Capture the cell that displays the provided text and extract its (X, Y) central coordinate. 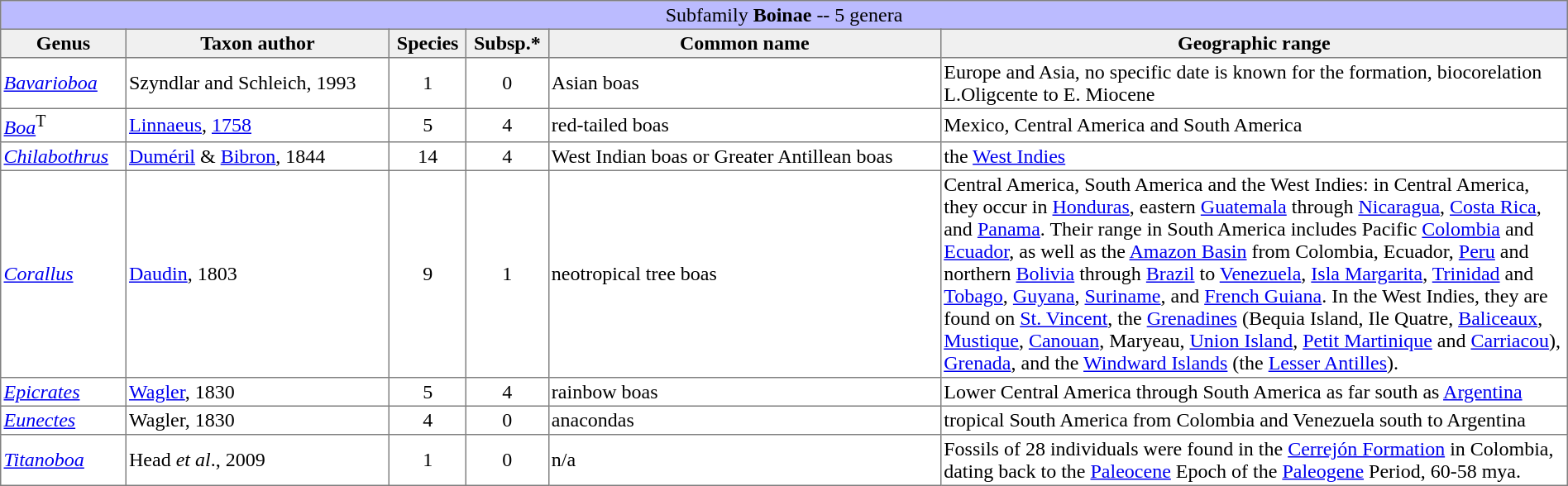
Taxon author (257, 43)
Lower Central America through South America as far south as Argentina (1254, 392)
Species (428, 43)
Subsp.* (508, 43)
14 (428, 156)
n/a (744, 460)
West Indian boas or Greater Antillean boas (744, 156)
Duméril & Bibron, 1844 (257, 156)
tropical South America from Colombia and Venezuela south to Argentina (1254, 421)
Daudin, 1803 (257, 274)
red-tailed boas (744, 126)
Genus (64, 43)
Titanoboa (64, 460)
Common name (744, 43)
Chilabothrus (64, 156)
Fossils of 28 individuals were found in the Cerrejón Formation in Colombia, dating back to the Paleocene Epoch of the Paleogene Period, 60-58 mya. (1254, 460)
Epicrates (64, 392)
neotropical tree boas (744, 274)
Corallus (64, 274)
Linnaeus, 1758 (257, 126)
anacondas (744, 421)
9 (428, 274)
Head et al., 2009 (257, 460)
Geographic range (1254, 43)
Europe and Asia, no specific date is known for the formation, biocorelation L.Oligcente to E. Miocene (1254, 83)
BoaT (64, 126)
Eunectes (64, 421)
the West Indies (1254, 156)
Bavarioboa (64, 83)
Mexico, Central America and South America (1254, 126)
rainbow boas (744, 392)
Szyndlar and Schleich, 1993 (257, 83)
Asian boas (744, 83)
Subfamily Boinae -- 5 genera (784, 15)
